Output the (x, y) coordinate of the center of the cell containing the given text.  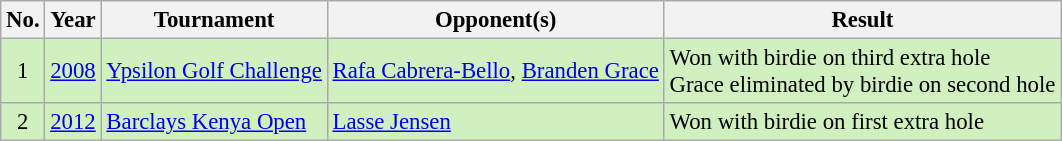
Opponent(s) (496, 20)
2 (23, 122)
1 (23, 72)
2008 (73, 72)
Lasse Jensen (496, 122)
Rafa Cabrera-Bello, Branden Grace (496, 72)
Result (862, 20)
2012 (73, 122)
Won with birdie on first extra hole (862, 122)
No. (23, 20)
Year (73, 20)
Tournament (214, 20)
Barclays Kenya Open (214, 122)
Won with birdie on third extra holeGrace eliminated by birdie on second hole (862, 72)
Ypsilon Golf Challenge (214, 72)
